Identify which cell holds the provided text, then report its [X, Y] central coordinate. 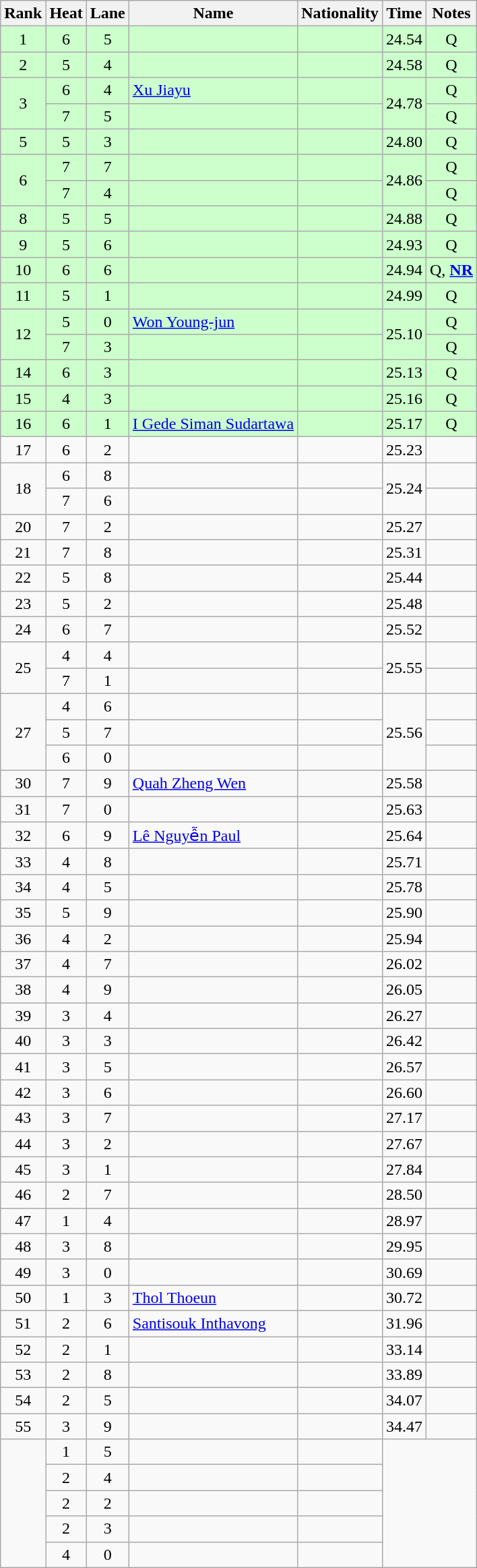
27.84 [404, 1169]
26.60 [404, 1093]
36 [23, 938]
25.55 [404, 668]
54 [23, 1401]
Time [404, 13]
20 [23, 527]
Won Young-jun [213, 322]
23 [23, 604]
Nationality [340, 13]
Xu Jiayu [213, 90]
26.05 [404, 990]
26.27 [404, 1016]
25.23 [404, 450]
25.24 [404, 488]
48 [23, 1246]
Lane [108, 13]
24.80 [404, 142]
46 [23, 1195]
24.93 [404, 244]
I Gede Siman Sudartawa [213, 424]
34.47 [404, 1426]
22 [23, 578]
24.58 [404, 65]
25 [23, 668]
15 [23, 399]
12 [23, 335]
30.69 [404, 1272]
30 [23, 784]
24.88 [404, 219]
38 [23, 990]
33.14 [404, 1349]
29.95 [404, 1246]
51 [23, 1323]
24 [23, 629]
25.16 [404, 399]
50 [23, 1298]
24.94 [404, 270]
25.90 [404, 912]
10 [23, 270]
34.07 [404, 1401]
27.67 [404, 1144]
28.97 [404, 1221]
31 [23, 809]
24.99 [404, 295]
25.78 [404, 887]
34 [23, 887]
Rank [23, 13]
42 [23, 1093]
Santisouk Inthavong [213, 1323]
41 [23, 1067]
25.52 [404, 629]
24.78 [404, 103]
45 [23, 1169]
25.17 [404, 424]
26.57 [404, 1067]
Notes [451, 13]
25.31 [404, 552]
25.44 [404, 578]
25.94 [404, 938]
49 [23, 1272]
25.71 [404, 861]
16 [23, 424]
14 [23, 373]
Name [213, 13]
43 [23, 1118]
24.86 [404, 180]
26.02 [404, 964]
44 [23, 1144]
39 [23, 1016]
53 [23, 1375]
33 [23, 861]
Quah Zheng Wen [213, 784]
52 [23, 1349]
25.56 [404, 732]
24.54 [404, 39]
47 [23, 1221]
Thol Thoeun [213, 1298]
Heat [66, 13]
Lê Nguyễn Paul [213, 836]
25.64 [404, 836]
11 [23, 295]
37 [23, 964]
21 [23, 552]
40 [23, 1041]
27 [23, 732]
55 [23, 1426]
32 [23, 836]
17 [23, 450]
31.96 [404, 1323]
25.48 [404, 604]
Q, NR [451, 270]
25.13 [404, 373]
35 [23, 912]
25.27 [404, 527]
28.50 [404, 1195]
26.42 [404, 1041]
18 [23, 488]
33.89 [404, 1375]
25.58 [404, 784]
25.10 [404, 335]
25.63 [404, 809]
27.17 [404, 1118]
30.72 [404, 1298]
